Pinpoint the cell where the given text exists, returning its [x, y] midpoint coordinate. 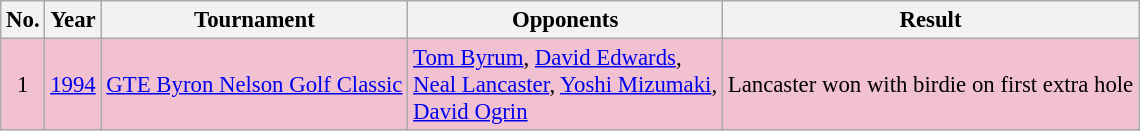
Opponents [566, 20]
Tom Byrum, David Edwards, Neal Lancaster, Yoshi Mizumaki, David Ogrin [566, 85]
GTE Byron Nelson Golf Classic [254, 85]
1 [23, 85]
Year [73, 20]
Lancaster won with birdie on first extra hole [930, 85]
Tournament [254, 20]
Result [930, 20]
1994 [73, 85]
No. [23, 20]
